Capture the cell that displays the provided text and extract its (x, y) central coordinate. 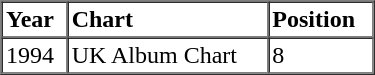
UK Album Chart (168, 56)
1994 (35, 56)
8 (321, 56)
Year (35, 20)
Position (321, 20)
Chart (168, 20)
